For the text-containing cell, return its midpoint in [X, Y] coordinate format. 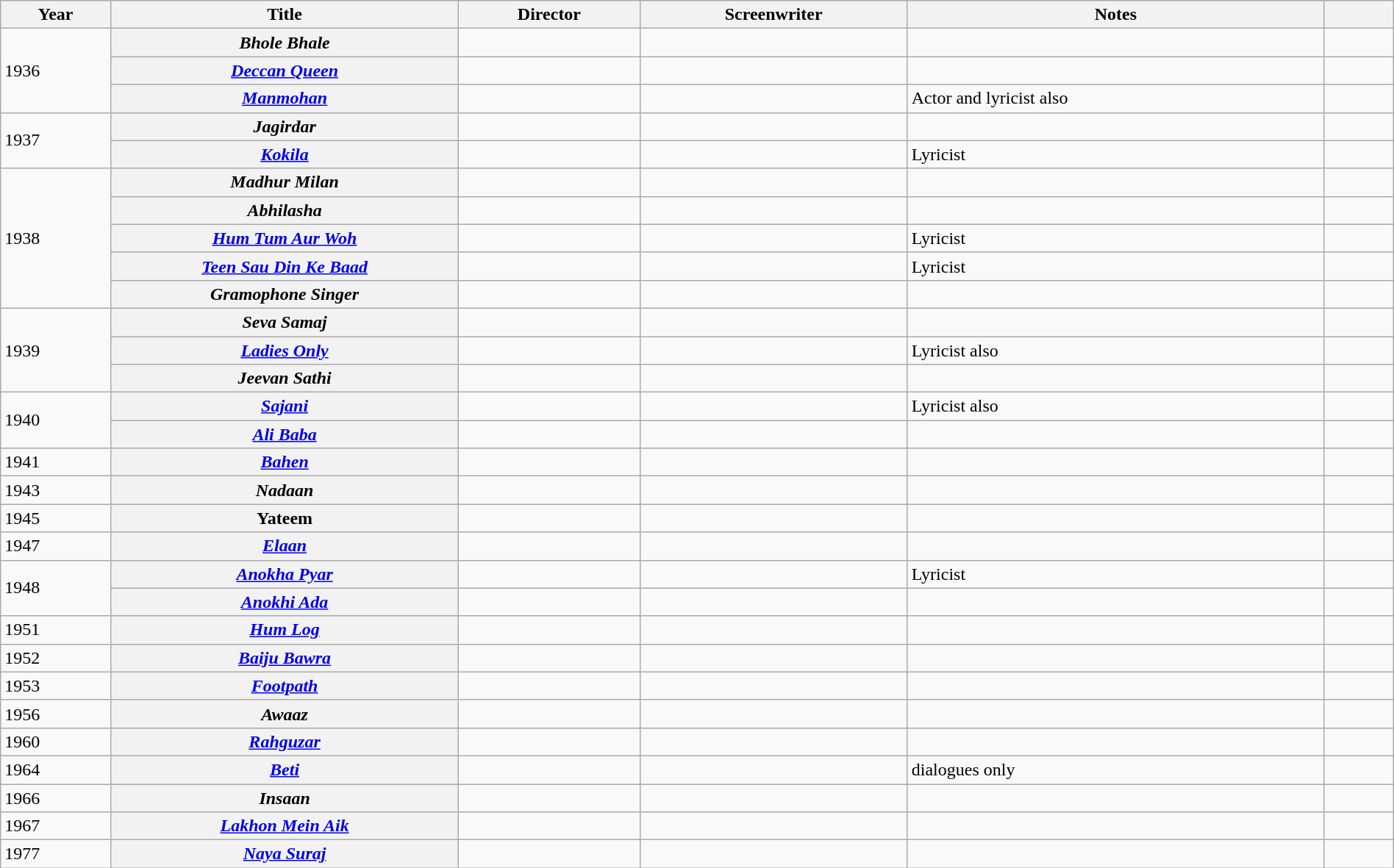
1964 [56, 770]
Beti [285, 770]
1948 [56, 588]
Hum Log [285, 630]
1938 [56, 238]
Deccan Queen [285, 71]
Director [549, 15]
Teen Sau Din Ke Baad [285, 266]
1936 [56, 71]
Screenwriter [773, 15]
Elaan [285, 546]
Anokhi Ada [285, 602]
1939 [56, 350]
dialogues only [1115, 770]
1947 [56, 546]
Nadaan [285, 490]
1941 [56, 462]
Notes [1115, 15]
1960 [56, 742]
1967 [56, 826]
Bhole Bhale [285, 43]
1977 [56, 854]
Actor and lyricist also [1115, 98]
Kokila [285, 154]
1943 [56, 490]
1937 [56, 140]
1940 [56, 420]
Ladies Only [285, 351]
Madhur Milan [285, 182]
Lakhon Mein Aik [285, 826]
Seva Samaj [285, 322]
Anokha Pyar [285, 574]
Sajani [285, 406]
Ali Baba [285, 434]
Year [56, 15]
1956 [56, 714]
Gramophone Singer [285, 294]
Rahguzar [285, 742]
Jeevan Sathi [285, 379]
Awaaz [285, 714]
1952 [56, 658]
Jagirdar [285, 126]
1953 [56, 686]
1945 [56, 518]
Abhilasha [285, 210]
Bahen [285, 462]
Hum Tum Aur Woh [285, 238]
Naya Suraj [285, 854]
Manmohan [285, 98]
Insaan [285, 797]
Yateem [285, 518]
1951 [56, 630]
1966 [56, 797]
Footpath [285, 686]
Baiju Bawra [285, 658]
Title [285, 15]
